Return the (X, Y) coordinate for the center point of the cell that contains the specified text.  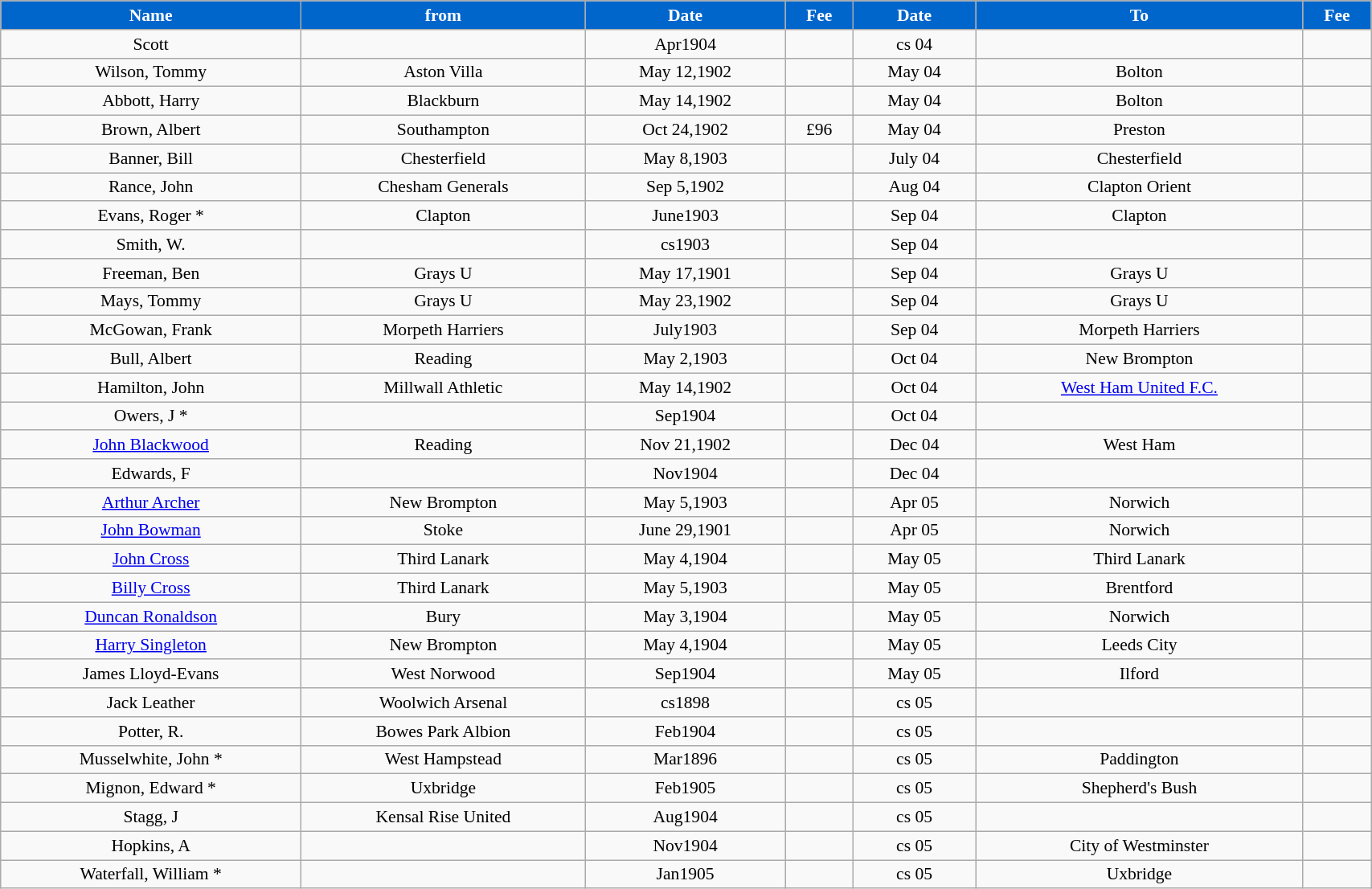
cs1898 (685, 703)
John Blackwood (151, 445)
Millwall Athletic (444, 387)
Billy Cross (151, 588)
Stagg, J (151, 817)
Stoke (444, 531)
Edwards, F (151, 473)
Chesham Generals (444, 187)
Hopkins, A (151, 846)
To (1140, 15)
Evans, Roger * (151, 216)
McGowan, Frank (151, 330)
Aston Villa (444, 72)
June1903 (685, 216)
West Ham (1140, 445)
Hamilton, John (151, 387)
May 3,1904 (685, 617)
John Cross (151, 559)
Mays, Tommy (151, 301)
Brown, Albert (151, 130)
Potter, R. (151, 731)
Aug1904 (685, 817)
£96 (819, 130)
Freeman, Ben (151, 273)
Musselwhite, John * (151, 760)
Name (151, 15)
Clapton Orient (1140, 187)
Brentford (1140, 588)
May 2,1903 (685, 359)
Oct 24,1902 (685, 130)
Jack Leather (151, 703)
Harry Singleton (151, 645)
Shepherd's Bush (1140, 789)
Sep 5,1902 (685, 187)
Arthur Archer (151, 502)
Owers, J * (151, 416)
Waterfall, William * (151, 875)
Rance, John (151, 187)
Feb1905 (685, 789)
Paddington (1140, 760)
Mignon, Edward * (151, 789)
Abbott, Harry (151, 101)
Woolwich Arsenal (444, 703)
Blackburn (444, 101)
Mar1896 (685, 760)
Leeds City (1140, 645)
Duncan Ronaldson (151, 617)
Nov 21,1902 (685, 445)
Jan1905 (685, 875)
John Bowman (151, 531)
Bull, Albert (151, 359)
May 23,1902 (685, 301)
July1903 (685, 330)
Preston (1140, 130)
Wilson, Tommy (151, 72)
from (444, 15)
Ilford (1140, 674)
Southampton (444, 130)
Apr1904 (685, 44)
May 17,1901 (685, 273)
Bury (444, 617)
May 8,1903 (685, 158)
May 12,1902 (685, 72)
Banner, Bill (151, 158)
June 29,1901 (685, 531)
West Norwood (444, 674)
cs 04 (914, 44)
James Lloyd-Evans (151, 674)
cs1903 (685, 244)
Smith, W. (151, 244)
Aug 04 (914, 187)
City of Westminster (1140, 846)
Kensal Rise United (444, 817)
July 04 (914, 158)
Feb1904 (685, 731)
West Ham United F.C. (1140, 387)
Scott (151, 44)
West Hampstead (444, 760)
Bowes Park Albion (444, 731)
